From the cell containing the given text, extract its center point as [x, y] coordinate. 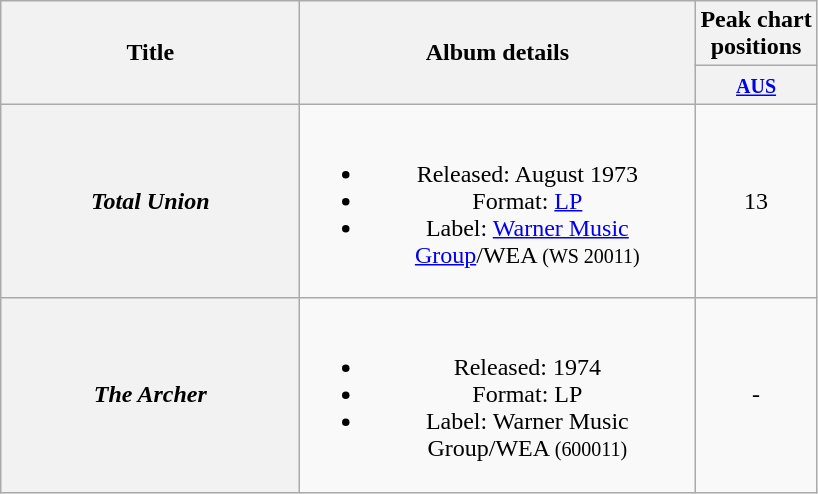
Released: August 1973Format: LPLabel: Warner Music Group/WEA (WS 20011) [498, 201]
13 [756, 201]
Title [150, 52]
The Archer [150, 395]
AUS [756, 85]
Peak chartpositions [756, 34]
Released: 1974Format: LPLabel: Warner Music Group/WEA (600011) [498, 395]
- [756, 395]
Album details [498, 52]
Total Union [150, 201]
